Return the (x, y) coordinate for the center point of the cell that contains the specified text.  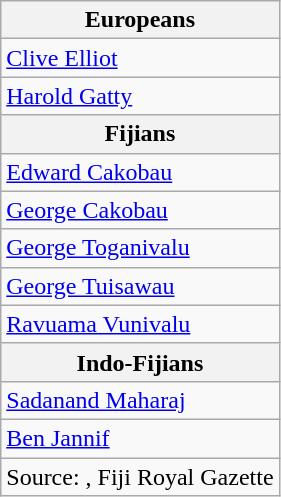
Sadanand Maharaj (140, 400)
George Toganivalu (140, 248)
George Tuisawau (140, 286)
George Cakobau (140, 210)
Indo-Fijians (140, 362)
Harold Gatty (140, 96)
Ravuama Vunivalu (140, 324)
Edward Cakobau (140, 172)
Source: , Fiji Royal Gazette (140, 477)
Fijians (140, 134)
Ben Jannif (140, 438)
Clive Elliot (140, 58)
Europeans (140, 20)
